Output the [x, y] coordinate of the center of the cell containing the given text.  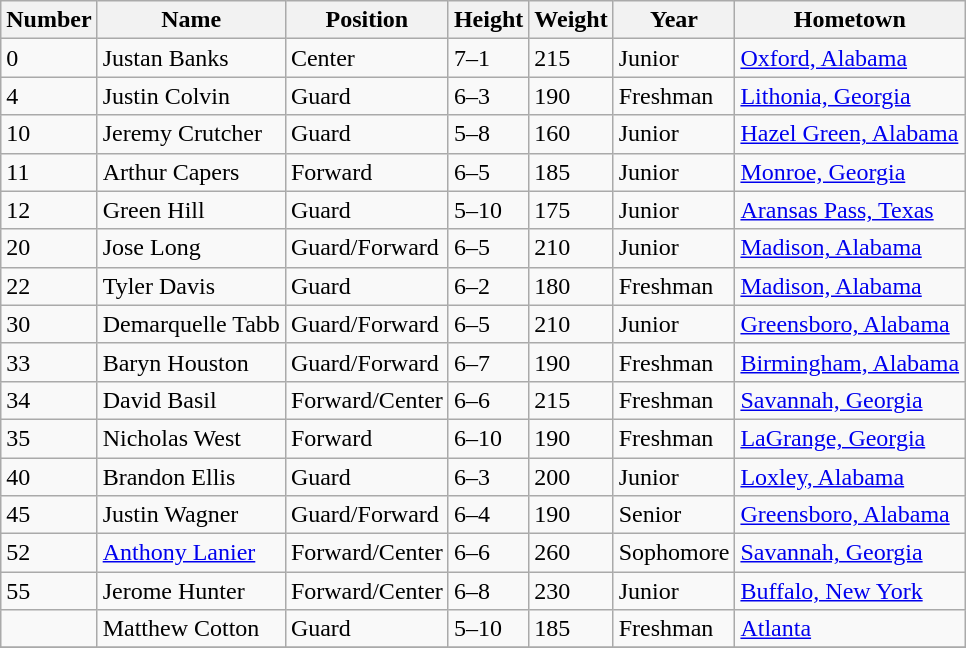
22 [49, 286]
Brandon Ellis [191, 477]
Nicholas West [191, 438]
230 [571, 591]
Atlanta [850, 629]
Oxford, Alabama [850, 58]
Anthony Lanier [191, 553]
7–1 [488, 58]
11 [49, 172]
40 [49, 477]
52 [49, 553]
Hazel Green, Alabama [850, 134]
55 [49, 591]
160 [571, 134]
LaGrange, Georgia [850, 438]
6–10 [488, 438]
260 [571, 553]
Matthew Cotton [191, 629]
Justin Colvin [191, 96]
Justin Wagner [191, 515]
Senior [674, 515]
5–8 [488, 134]
30 [49, 324]
6–2 [488, 286]
6–7 [488, 362]
Lithonia, Georgia [850, 96]
Monroe, Georgia [850, 172]
35 [49, 438]
Weight [571, 20]
Center [366, 58]
Birmingham, Alabama [850, 362]
Name [191, 20]
Year [674, 20]
Tyler Davis [191, 286]
200 [571, 477]
Buffalo, New York [850, 591]
Position [366, 20]
20 [49, 248]
34 [49, 400]
Height [488, 20]
Jeremy Crutcher [191, 134]
0 [49, 58]
10 [49, 134]
Green Hill [191, 210]
Aransas Pass, Texas [850, 210]
Hometown [850, 20]
Loxley, Alabama [850, 477]
David Basil [191, 400]
Jerome Hunter [191, 591]
Sophomore [674, 553]
Justan Banks [191, 58]
Number [49, 20]
175 [571, 210]
33 [49, 362]
Demarquelle Tabb [191, 324]
4 [49, 96]
180 [571, 286]
Baryn Houston [191, 362]
Arthur Capers [191, 172]
6–8 [488, 591]
45 [49, 515]
6–4 [488, 515]
Jose Long [191, 248]
12 [49, 210]
